Detect which cell encompasses the target text, then output its [x, y] center coordinate. 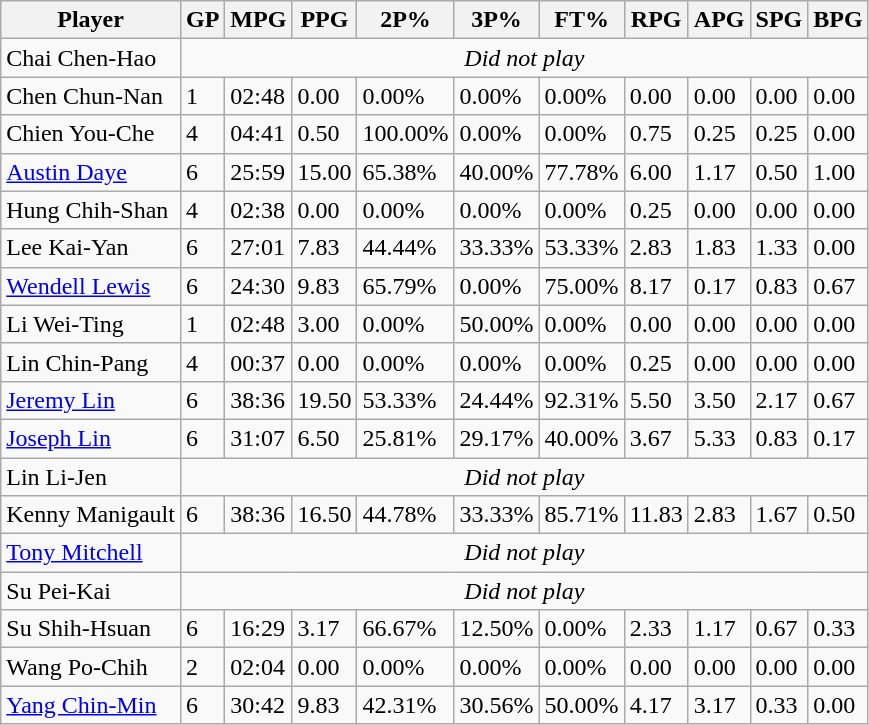
Su Pei-Kai [91, 591]
FT% [582, 20]
3P% [496, 20]
Chien You-Che [91, 134]
3.67 [656, 438]
5.33 [719, 438]
92.31% [582, 400]
100.00% [406, 134]
Lin Li-Jen [91, 477]
15.00 [324, 172]
RPG [656, 20]
7.83 [324, 248]
Chen Chun-Nan [91, 96]
1.67 [779, 515]
Yang Chin-Min [91, 705]
77.78% [582, 172]
19.50 [324, 400]
Player [91, 20]
Joseph Lin [91, 438]
2P% [406, 20]
6.50 [324, 438]
75.00% [582, 286]
24:30 [258, 286]
MPG [258, 20]
1.33 [779, 248]
02:04 [258, 667]
1.83 [719, 248]
Kenny Manigault [91, 515]
Austin Daye [91, 172]
Lin Chin-Pang [91, 362]
PPG [324, 20]
3.00 [324, 324]
Wang Po-Chih [91, 667]
Chai Chen-Hao [91, 58]
25:59 [258, 172]
Tony Mitchell [91, 553]
31:07 [258, 438]
GP [202, 20]
Su Shih-Hsuan [91, 629]
5.50 [656, 400]
44.44% [406, 248]
04:41 [258, 134]
16.50 [324, 515]
8.17 [656, 286]
11.83 [656, 515]
Jeremy Lin [91, 400]
02:38 [258, 210]
2.17 [779, 400]
BPG [838, 20]
65.79% [406, 286]
2.33 [656, 629]
SPG [779, 20]
27:01 [258, 248]
0.75 [656, 134]
Li Wei-Ting [91, 324]
65.38% [406, 172]
4.17 [656, 705]
6.00 [656, 172]
42.31% [406, 705]
44.78% [406, 515]
29.17% [496, 438]
30:42 [258, 705]
24.44% [496, 400]
30.56% [496, 705]
66.67% [406, 629]
3.50 [719, 400]
Hung Chih-Shan [91, 210]
Wendell Lewis [91, 286]
85.71% [582, 515]
25.81% [406, 438]
00:37 [258, 362]
16:29 [258, 629]
2 [202, 667]
Lee Kai-Yan [91, 248]
APG [719, 20]
1.00 [838, 172]
12.50% [496, 629]
